Pinpoint the cell where the given text exists, returning its (x, y) midpoint coordinate. 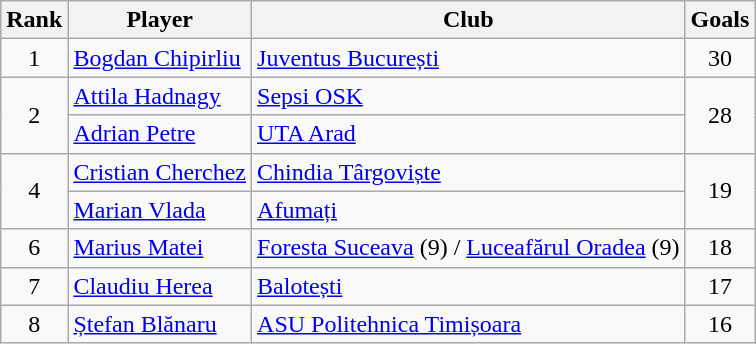
Balotești (469, 286)
Chindia Târgoviște (469, 172)
30 (720, 58)
Juventus București (469, 58)
Cristian Cherchez (160, 172)
Afumați (469, 210)
16 (720, 324)
Adrian Petre (160, 134)
4 (34, 191)
Goals (720, 20)
Club (469, 20)
6 (34, 248)
Rank (34, 20)
Marian Vlada (160, 210)
Attila Hadnagy (160, 96)
Player (160, 20)
Claudiu Herea (160, 286)
7 (34, 286)
1 (34, 58)
ASU Politehnica Timișoara (469, 324)
Marius Matei (160, 248)
17 (720, 286)
Sepsi OSK (469, 96)
19 (720, 191)
8 (34, 324)
28 (720, 115)
UTA Arad (469, 134)
18 (720, 248)
2 (34, 115)
Ștefan Blănaru (160, 324)
Bogdan Chipirliu (160, 58)
Foresta Suceava (9) / Luceafărul Oradea (9) (469, 248)
